Pinpoint the cell where the given text exists, returning its [x, y] midpoint coordinate. 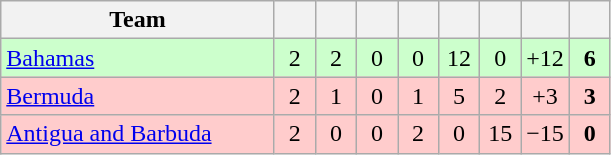
Antigua and Barbuda [138, 134]
5 [460, 96]
15 [500, 134]
−15 [546, 134]
3 [590, 96]
Bahamas [138, 58]
+3 [546, 96]
Team [138, 20]
12 [460, 58]
Bermuda [138, 96]
6 [590, 58]
+12 [546, 58]
